Extract the [x, y] coordinate from the center of the cell holding the provided text.  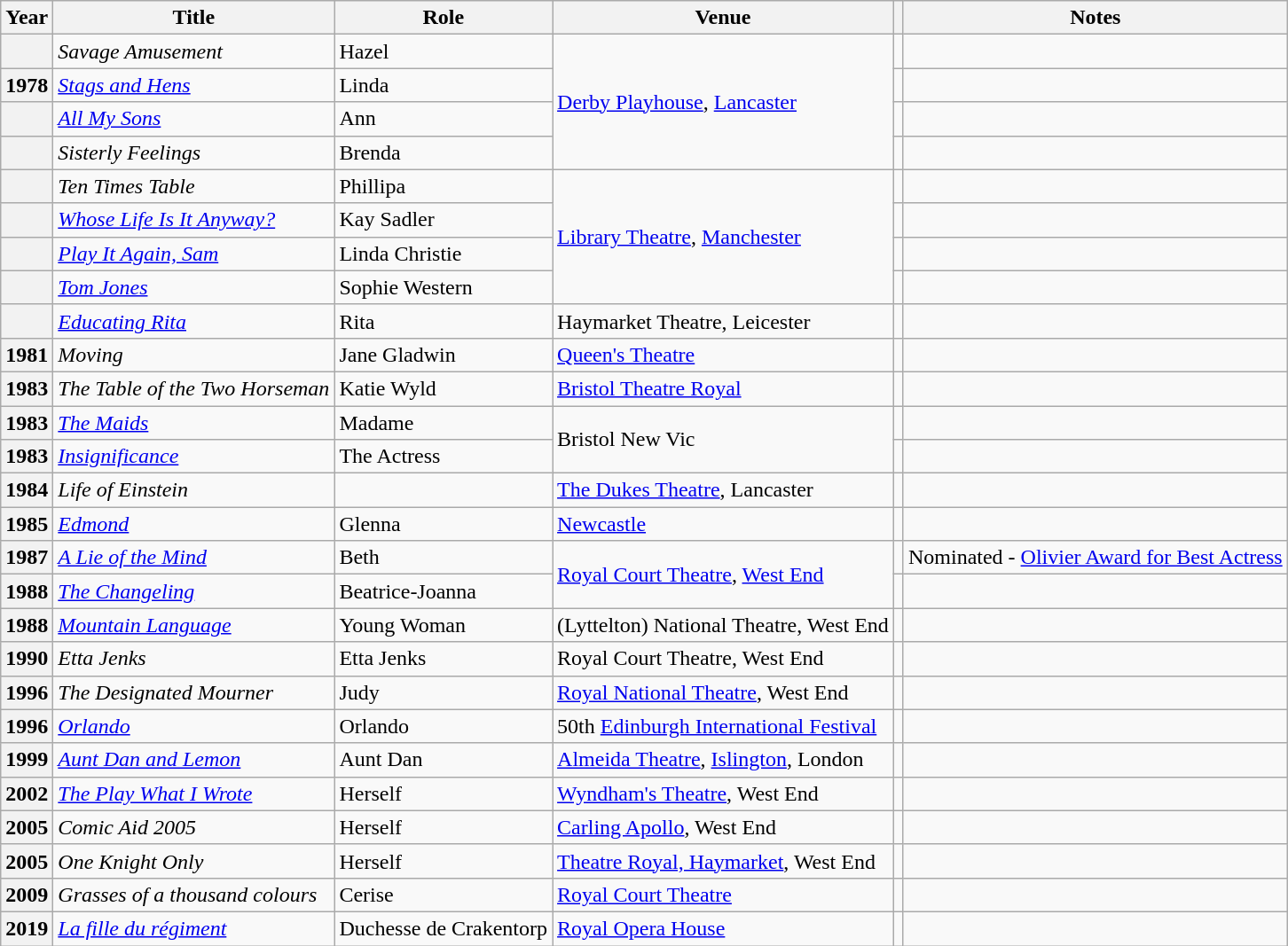
Notes [1095, 18]
Haymarket Theatre, Leicester [724, 321]
Mountain Language [193, 625]
2019 [27, 928]
Library Theatre, Manchester [724, 237]
The Dukes Theatre, Lancaster [724, 490]
Phillipa [444, 186]
Role [444, 18]
The Changeling [193, 591]
Hazel [444, 51]
Tom Jones [193, 287]
Wyndham's Theatre, West End [724, 794]
Savage Amusement [193, 51]
Grasses of a thousand colours [193, 895]
Rita [444, 321]
Life of Einstein [193, 490]
Duchesse de Crakentorp [444, 928]
(Lyttelton) National Theatre, West End [724, 625]
Title [193, 18]
A Lie of the Mind [193, 558]
Judy [444, 692]
1978 [27, 85]
1999 [27, 760]
50th Edinburgh International Festival [724, 726]
The Designated Mourner [193, 692]
Nominated - Olivier Award for Best Actress [1095, 558]
Venue [724, 18]
Whose Life Is It Anyway? [193, 220]
Newcastle [724, 524]
Sophie Western [444, 287]
2002 [27, 794]
Aunt Dan [444, 760]
All My Sons [193, 119]
1981 [27, 355]
1987 [27, 558]
Royal National Theatre, West End [724, 692]
1985 [27, 524]
Bristol Theatre Royal [724, 388]
Linda Christie [444, 254]
1984 [27, 490]
Edmond [193, 524]
Almeida Theatre, Islington, London [724, 760]
Royal Court Theatre [724, 895]
The Table of the Two Horseman [193, 388]
The Play What I Wrote [193, 794]
1990 [27, 659]
The Actress [444, 457]
Jane Gladwin [444, 355]
Educating Rita [193, 321]
Insignificance [193, 457]
One Knight Only [193, 861]
Royal Opera House [724, 928]
Play It Again, Sam [193, 254]
Bristol New Vic [724, 440]
Theatre Royal, Haymarket, West End [724, 861]
Sisterly Feelings [193, 152]
Linda [444, 85]
Derby Playhouse, Lancaster [724, 102]
Beatrice-Joanna [444, 591]
Carling Apollo, West End [724, 827]
Comic Aid 2005 [193, 827]
Ten Times Table [193, 186]
Aunt Dan and Lemon [193, 760]
Young Woman [444, 625]
Katie Wyld [444, 388]
Year [27, 18]
La fille du régiment [193, 928]
The Maids [193, 423]
Moving [193, 355]
2009 [27, 895]
Brenda [444, 152]
Kay Sadler [444, 220]
Cerise [444, 895]
Ann [444, 119]
Beth [444, 558]
Madame [444, 423]
Stags and Hens [193, 85]
Queen's Theatre [724, 355]
Glenna [444, 524]
